Extract the (X, Y) coordinate from the center of the cell holding the provided text.  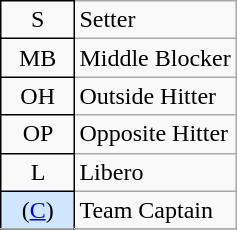
Team Captain (155, 210)
Middle Blocker (155, 58)
MB (37, 58)
Opposite Hitter (155, 134)
Setter (155, 20)
L (37, 172)
Outside Hitter (155, 96)
OP (37, 134)
S (37, 20)
OH (37, 96)
Libero (155, 172)
(C) (37, 210)
